Detect which cell encompasses the target text, then output its (x, y) center coordinate. 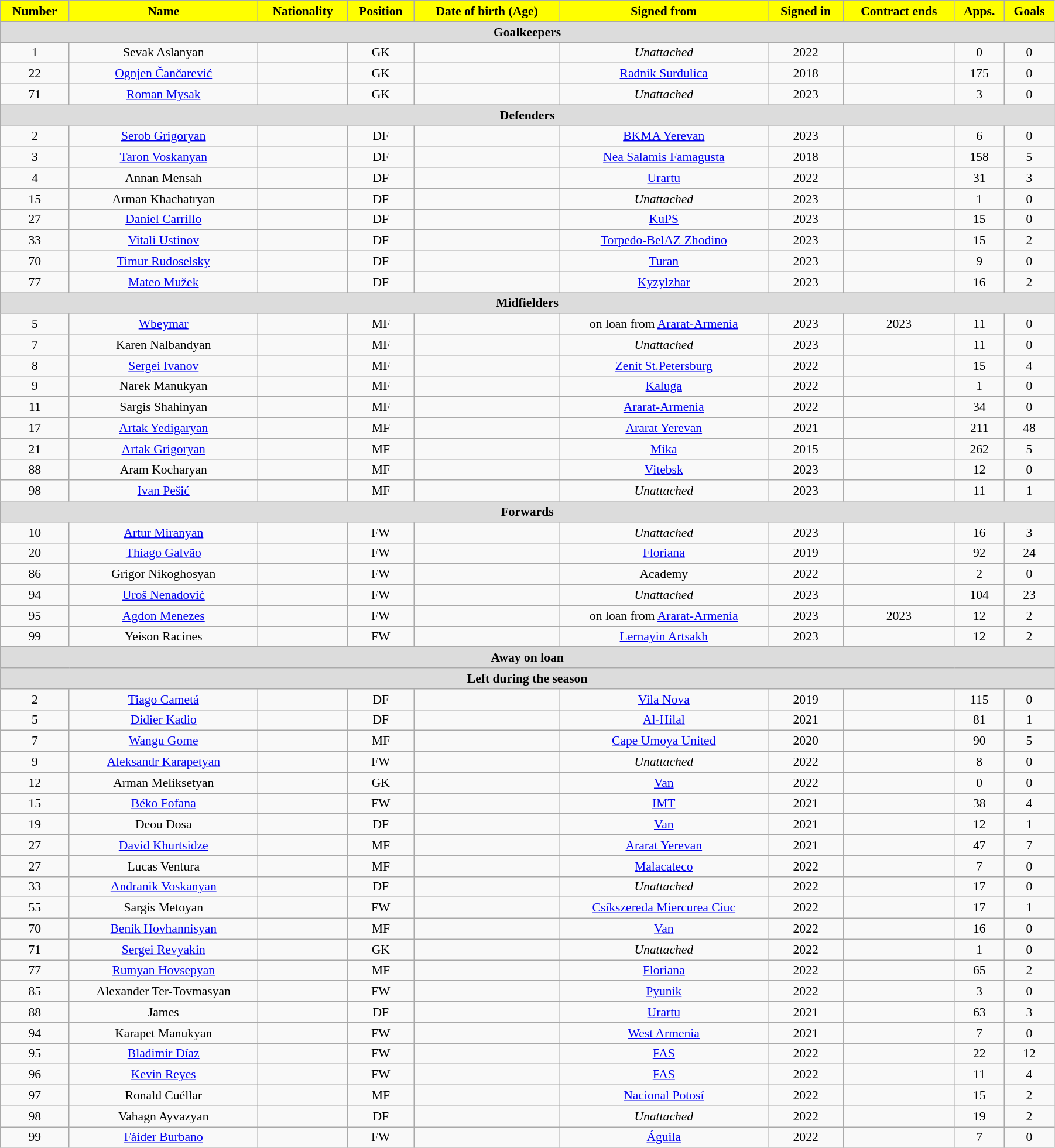
Sevak Aslanyan (164, 53)
James (164, 1012)
Grigor Nikoghosyan (164, 574)
Daniel Carrillo (164, 220)
Serob Grigoryan (164, 136)
Zenit St.Petersburg (664, 366)
38 (979, 804)
Defenders (527, 115)
Artak Grigoryan (164, 449)
Left during the season (527, 678)
Away on loan (527, 658)
Al-Hilal (664, 720)
262 (979, 449)
Csíkszereda Miercurea Ciuc (664, 908)
Vila Nova (664, 700)
IMT (664, 804)
Alexander Ter-Tovmasyan (164, 992)
211 (979, 429)
KuPS (664, 220)
65 (979, 971)
Sargis Metoyan (164, 908)
Andranik Voskanyan (164, 887)
Mika (664, 449)
Radnik Surdulica (664, 74)
Date of birth (Age) (487, 11)
Signed in (806, 11)
Agdon Menezes (164, 616)
20 (35, 553)
Signed from (664, 11)
Yeison Racines (164, 637)
Sergei Ivanov (164, 366)
Apps. (979, 11)
Arman Khachatryan (164, 199)
Vitali Ustinov (164, 241)
Nea Salamis Famagusta (664, 157)
Karen Nalbandyan (164, 345)
81 (979, 720)
Karapet Manukyan (164, 1033)
Ivan Pešić (164, 491)
104 (979, 595)
Position (381, 11)
Artak Yedigaryan (164, 429)
115 (979, 700)
Aleksandr Karapetyan (164, 762)
Bladimir Díaz (164, 1054)
Annan Mensah (164, 178)
Águila (664, 1137)
Deou Dosa (164, 825)
Benik Hovhannisyan (164, 929)
Sergei Revyakin (164, 950)
Taron Voskanyan (164, 157)
21 (35, 449)
Nationality (303, 11)
Lucas Ventura (164, 866)
97 (35, 1096)
6 (979, 136)
Sargis Shahinyan (164, 407)
Cape Umoya United (664, 741)
23 (1029, 595)
Timur Rudoselsky (164, 262)
Uroš Nenadović (164, 595)
47 (979, 845)
Ognjen Čančarević (164, 74)
2020 (806, 741)
48 (1029, 429)
Béko Fofana (164, 804)
34 (979, 407)
Wangu Gome (164, 741)
Aram Kocharyan (164, 470)
Kaluga (664, 386)
Thiago Galvão (164, 553)
Nacional Potosí (664, 1096)
10 (35, 533)
Name (164, 11)
Lernayin Artsakh (664, 637)
Malacateco (664, 866)
55 (35, 908)
158 (979, 157)
Number (35, 11)
Vitebsk (664, 470)
Narek Manukyan (164, 386)
31 (979, 178)
Pyunik (664, 992)
Artur Miranyan (164, 533)
96 (35, 1075)
Tiago Cametá (164, 700)
Arman Meliksetyan (164, 783)
Forwards (527, 512)
92 (979, 553)
90 (979, 741)
BKMA Yerevan (664, 136)
Goalkeepers (527, 32)
175 (979, 74)
Turan (664, 262)
Fáider Burbano (164, 1137)
86 (35, 574)
Wbeymar (164, 324)
Torpedo-BelAZ Zhodino (664, 241)
Kyzylzhar (664, 282)
63 (979, 1012)
Ararat-Armenia (664, 407)
Mateo Mužek (164, 282)
Roman Mysak (164, 95)
Goals (1029, 11)
Ronald Cuéllar (164, 1096)
85 (35, 992)
Didier Kadio (164, 720)
Midfielders (527, 303)
David Khurtsidze (164, 845)
2015 (806, 449)
Kevin Reyes (164, 1075)
Contract ends (899, 11)
Rumyan Hovsepyan (164, 971)
Academy (664, 574)
24 (1029, 553)
West Armenia (664, 1033)
Vahagn Ayvazyan (164, 1116)
